Provide the (x, y) coordinate of the cell's center where the given text is located.  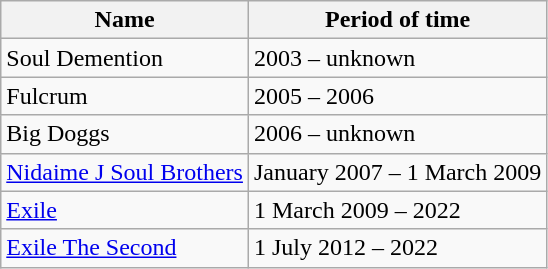
Big Doggs (125, 134)
Exile The Second (125, 248)
2005 – 2006 (397, 96)
Name (125, 20)
January 2007 – 1 March 2009 (397, 172)
Soul Demention (125, 58)
Exile (125, 210)
Nidaime J Soul Brothers (125, 172)
1 July 2012 – 2022 (397, 248)
2006 – unknown (397, 134)
Period of time (397, 20)
2003 – unknown (397, 58)
Fulcrum (125, 96)
1 March 2009 – 2022 (397, 210)
